Output the [x, y] coordinate of the center of the cell containing the given text.  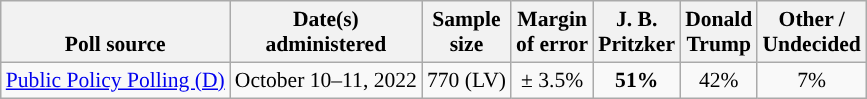
J. B.Pritzker [636, 32]
October 10–11, 2022 [326, 80]
± 3.5% [552, 80]
Public Policy Polling (D) [116, 80]
Marginof error [552, 32]
51% [636, 80]
7% [811, 80]
Poll source [116, 32]
770 (LV) [466, 80]
Other /Undecided [811, 32]
DonaldTrump [718, 32]
Samplesize [466, 32]
42% [718, 80]
Date(s)administered [326, 32]
